Find where the given text appears and provide that cell's center as [X, Y] coordinate. 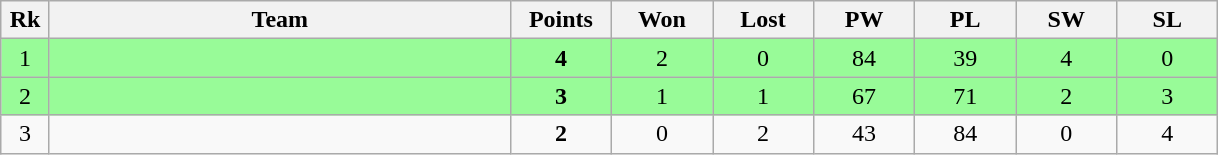
39 [966, 58]
SW [1066, 20]
Team [280, 20]
PL [966, 20]
Lost [762, 20]
Won [662, 20]
PW [864, 20]
SL [1168, 20]
67 [864, 96]
71 [966, 96]
43 [864, 134]
Points [560, 20]
Rk [26, 20]
